Search for the cell housing the specified text and yield its [X, Y] center coordinate. 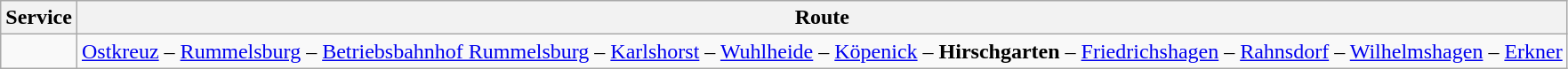
Route [822, 18]
Service [39, 18]
